Determine the (x, y) coordinate at the center of the cell enclosing the given text.  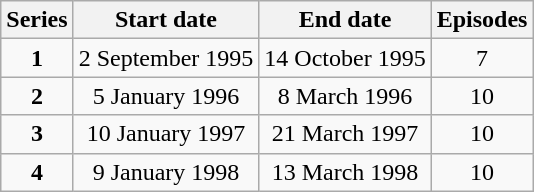
13 March 1998 (345, 172)
14 October 1995 (345, 58)
9 January 1998 (166, 172)
Start date (166, 20)
3 (37, 134)
7 (482, 58)
End date (345, 20)
1 (37, 58)
2 September 1995 (166, 58)
8 March 1996 (345, 96)
Series (37, 20)
21 March 1997 (345, 134)
4 (37, 172)
5 January 1996 (166, 96)
Episodes (482, 20)
10 January 1997 (166, 134)
2 (37, 96)
